Detect which cell encompasses the target text, then output its [X, Y] center coordinate. 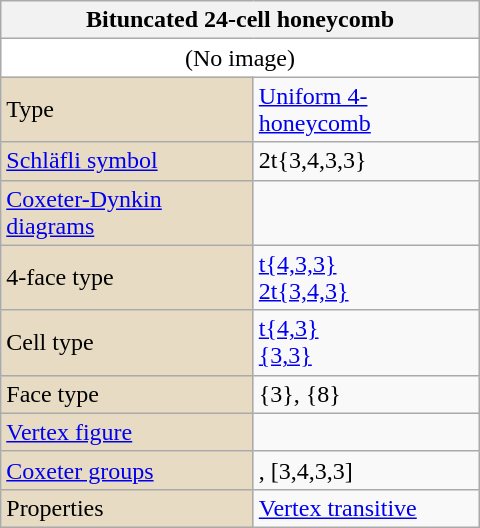
Type [128, 110]
t{4,3}{3,3} [366, 342]
{3}, {8} [366, 394]
4-face type [128, 278]
(No image) [240, 58]
t{4,3,3}2t{3,4,3} [366, 278]
Schläfli symbol [128, 161]
Coxeter-Dynkin diagrams [128, 212]
Face type [128, 394]
Bituncated 24-cell honeycomb [240, 20]
Coxeter groups [128, 470]
Cell type [128, 342]
2t{3,4,3,3} [366, 161]
, [3,4,3,3] [366, 470]
Vertex figure [128, 432]
Properties [128, 508]
Uniform 4-honeycomb [366, 110]
Vertex transitive [366, 508]
